Output the [x, y] coordinate of the center of the cell containing the given text.  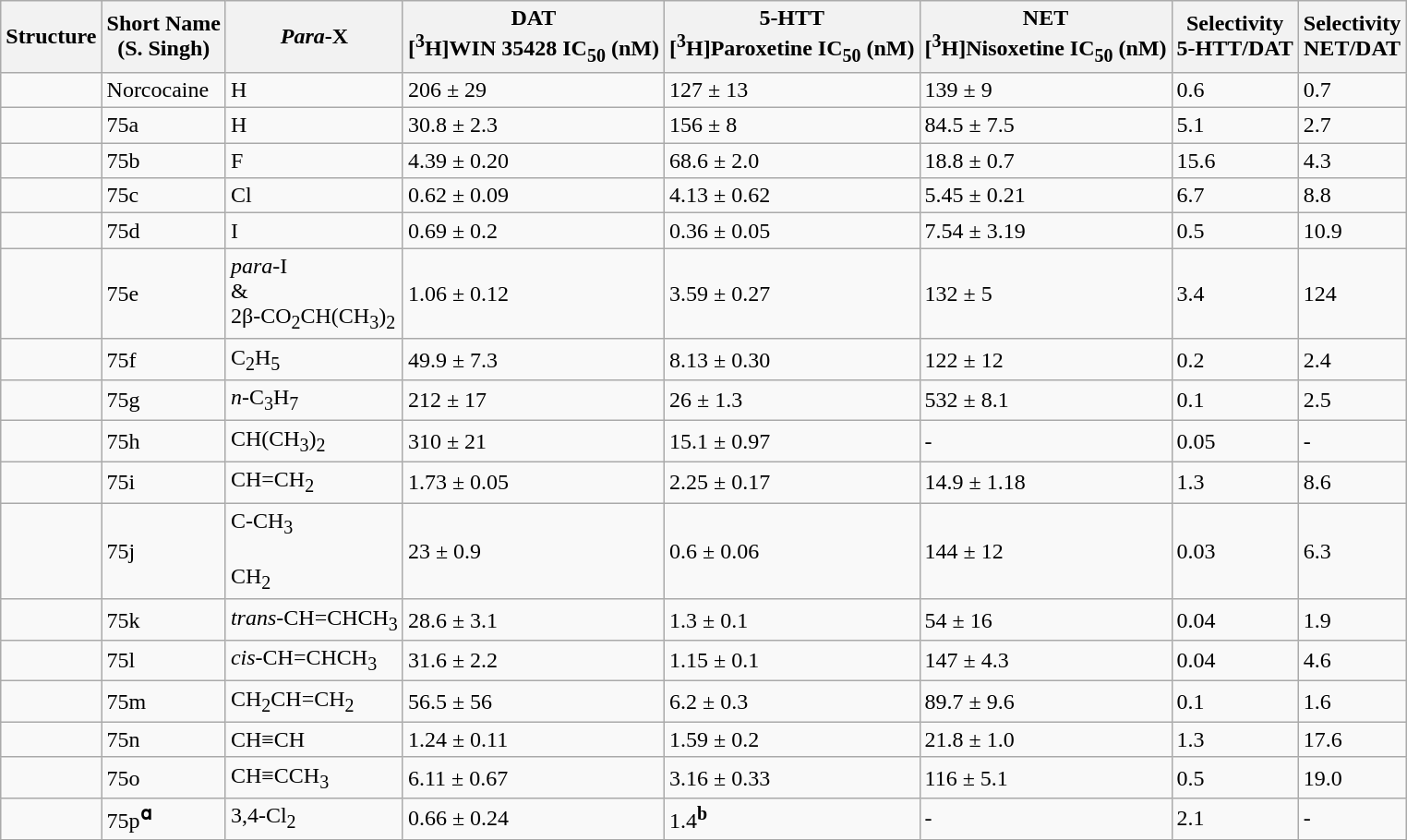
124 [1352, 294]
2.7 [1352, 126]
CH=CH2 [314, 482]
31.6 ± 2.2 [534, 661]
75g [163, 401]
84.5 ± 7.5 [1045, 126]
6.7 [1235, 196]
7.54 ± 3.19 [1045, 231]
156 ± 8 [792, 126]
0.69 ± 0.2 [534, 231]
5.1 [1235, 126]
68.6 ± 2.0 [792, 161]
75f [163, 359]
6.11 ± 0.67 [534, 777]
1.6 [1352, 702]
132 ± 5 [1045, 294]
5.45 ± 0.21 [1045, 196]
3.4 [1235, 294]
30.8 ± 2.3 [534, 126]
89.7 ± 9.6 [1045, 702]
15.6 [1235, 161]
C-CH3CH2 [314, 552]
2.4 [1352, 359]
212 ± 17 [534, 401]
116 ± 5.1 [1045, 777]
2.1 [1235, 820]
1.24 ± 0.11 [534, 739]
F [314, 161]
310 ± 21 [534, 441]
0.6 [1235, 90]
19.0 [1352, 777]
75pɑ [163, 820]
4.3 [1352, 161]
1.06 ± 0.12 [534, 294]
2.25 ± 0.17 [792, 482]
56.5 ± 56 [534, 702]
127 ± 13 [792, 90]
NET[3H]Nisoxetine IC50 (nM) [1045, 37]
3.59 ± 0.27 [792, 294]
CH2CH=CH2 [314, 702]
14.9 ± 1.18 [1045, 482]
1.73 ± 0.05 [534, 482]
Norcocaine [163, 90]
0.03 [1235, 552]
4.6 [1352, 661]
10.9 [1352, 231]
Structure [52, 37]
3,4-Cl2 [314, 820]
C2H5 [314, 359]
2.5 [1352, 401]
75a [163, 126]
75i [163, 482]
21.8 ± 1.0 [1045, 739]
4.13 ± 0.62 [792, 196]
75m [163, 702]
75b [163, 161]
17.6 [1352, 739]
75l [163, 661]
75e [163, 294]
6.2 ± 0.3 [792, 702]
0.62 ± 0.09 [534, 196]
122 ± 12 [1045, 359]
54 ± 16 [1045, 619]
CH≡CH [314, 739]
Para-X [314, 37]
1.9 [1352, 619]
0.66 ± 0.24 [534, 820]
para-I&2β-CO2CH(CH3)2 [314, 294]
DAT[3H]WIN 35428 IC50 (nM) [534, 37]
0.7 [1352, 90]
Short Name(S. Singh) [163, 37]
8.13 ± 0.30 [792, 359]
8.6 [1352, 482]
8.8 [1352, 196]
0.36 ± 0.05 [792, 231]
n-C3H7 [314, 401]
1.15 ± 0.1 [792, 661]
75d [163, 231]
28.6 ± 3.1 [534, 619]
75h [163, 441]
Cl [314, 196]
trans-CH=CHCH3 [314, 619]
1.59 ± 0.2 [792, 739]
Selectivity5-HTT/DAT [1235, 37]
147 ± 4.3 [1045, 661]
1.4b [792, 820]
75j [163, 552]
206 ± 29 [534, 90]
cis-CH=CHCH3 [314, 661]
6.3 [1352, 552]
0.6 ± 0.06 [792, 552]
144 ± 12 [1045, 552]
75o [163, 777]
1.3 ± 0.1 [792, 619]
0.2 [1235, 359]
49.9 ± 7.3 [534, 359]
4.39 ± 0.20 [534, 161]
15.1 ± 0.97 [792, 441]
CH(CH3)2 [314, 441]
CH≡CCH3 [314, 777]
75n [163, 739]
532 ± 8.1 [1045, 401]
18.8 ± 0.7 [1045, 161]
23 ± 0.9 [534, 552]
5-HTT[3H]Paroxetine IC50 (nM) [792, 37]
SelectivityNET/DAT [1352, 37]
139 ± 9 [1045, 90]
75k [163, 619]
75c [163, 196]
I [314, 231]
0.05 [1235, 441]
26 ± 1.3 [792, 401]
3.16 ± 0.33 [792, 777]
